Pinpoint the cell where the given text exists, returning its [X, Y] midpoint coordinate. 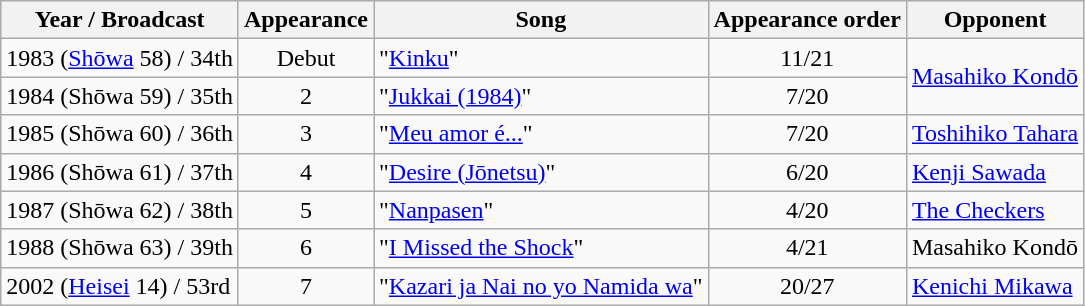
11/21 [807, 58]
1987 (Shōwa 62) / 38th [120, 210]
1988 (Shōwa 63) / 39th [120, 248]
Opponent [994, 20]
Appearance order [807, 20]
4/21 [807, 248]
2 [306, 96]
"Meu amor é..." [542, 134]
"I Missed the Shock" [542, 248]
3 [306, 134]
6 [306, 248]
"Kazari ja Nai no yo Namida wa" [542, 286]
2002 (Heisei 14) / 53rd [120, 286]
20/27 [807, 286]
6/20 [807, 172]
"Kinku" [542, 58]
Song [542, 20]
1986 (Shōwa 61) / 37th [120, 172]
"Desire (Jōnetsu)" [542, 172]
Debut [306, 58]
5 [306, 210]
Appearance [306, 20]
Year / Broadcast [120, 20]
Kenichi Mikawa [994, 286]
"Nanpasen" [542, 210]
4/20 [807, 210]
7 [306, 286]
Kenji Sawada [994, 172]
1985 (Shōwa 60) / 36th [120, 134]
Toshihiko Tahara [994, 134]
"Jukkai (1984)" [542, 96]
The Checkers [994, 210]
1984 (Shōwa 59) / 35th [120, 96]
4 [306, 172]
1983 (Shōwa 58) / 34th [120, 58]
